Capture the cell that displays the provided text and extract its [x, y] central coordinate. 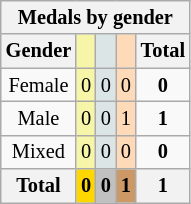
Gender [38, 51]
Male [38, 118]
Female [38, 85]
Medals by gender [96, 17]
Mixed [38, 152]
